Output the (X, Y) coordinate of the center of the cell containing the given text.  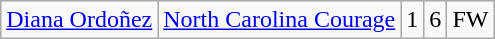
6 (436, 20)
North Carolina Courage (280, 20)
FW (470, 20)
1 (412, 20)
Diana Ordoñez (80, 20)
